From the cell containing the given text, extract its center point as [x, y] coordinate. 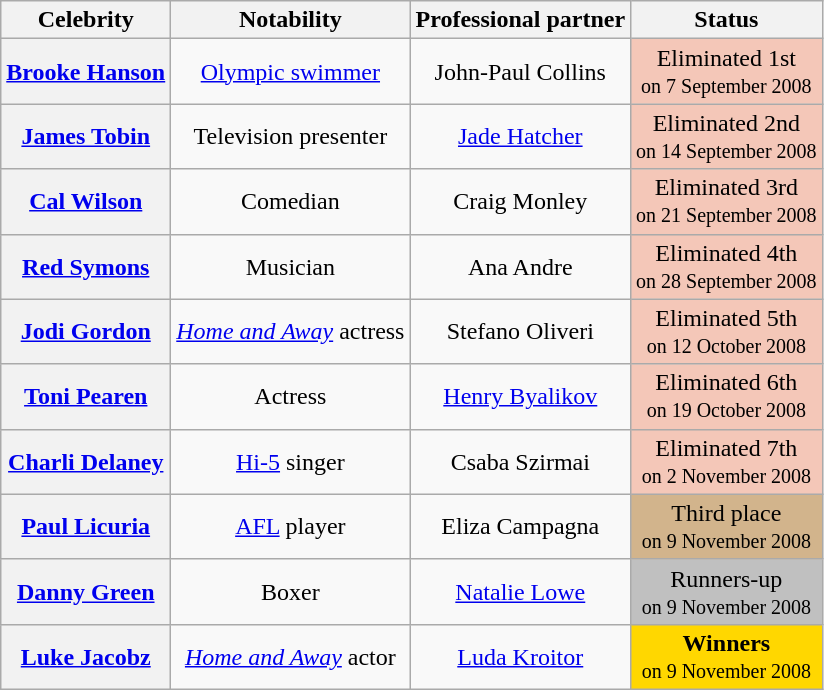
AFL player [290, 526]
Charli Delaney [86, 462]
Toni Pearen [86, 396]
Third placeon 9 November 2008 [727, 526]
Eliminated 4thon 28 September 2008 [727, 266]
Craig Monley [520, 202]
Olympic swimmer [290, 72]
Red Symons [86, 266]
Celebrity [86, 20]
Csaba Szirmai [520, 462]
Jodi Gordon [86, 332]
Actress [290, 396]
Ana Andre [520, 266]
Luda Kroitor [520, 656]
Home and Away actor [290, 656]
Stefano Oliveri [520, 332]
Eliminated 6thon 19 October 2008 [727, 396]
Eliminated 2ndon 14 September 2008 [727, 136]
Runners-upon 9 November 2008 [727, 592]
Eliminated 5thon 12 October 2008 [727, 332]
Hi-5 singer [290, 462]
Professional partner [520, 20]
Henry Byalikov [520, 396]
Paul Licuria [86, 526]
Musician [290, 266]
Danny Green [86, 592]
Eliminated 1ston 7 September 2008 [727, 72]
Eliminated 7thon 2 November 2008 [727, 462]
Boxer [290, 592]
Winnerson 9 November 2008 [727, 656]
Eliza Campagna [520, 526]
Cal Wilson [86, 202]
Eliminated 3rdon 21 September 2008 [727, 202]
Home and Away actress [290, 332]
Natalie Lowe [520, 592]
Status [727, 20]
James Tobin [86, 136]
Television presenter [290, 136]
John-Paul Collins [520, 72]
Jade Hatcher [520, 136]
Comedian [290, 202]
Luke Jacobz [86, 656]
Brooke Hanson [86, 72]
Notability [290, 20]
